From the cell containing the given text, extract its center point as [X, Y] coordinate. 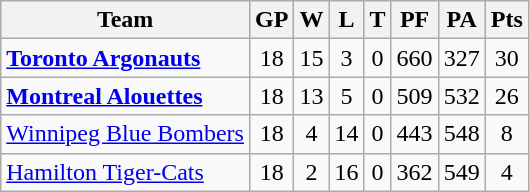
5 [346, 96]
14 [346, 134]
Toronto Argonauts [126, 58]
362 [414, 172]
PF [414, 20]
443 [414, 134]
8 [506, 134]
Pts [506, 20]
509 [414, 96]
Winnipeg Blue Bombers [126, 134]
532 [462, 96]
T [378, 20]
16 [346, 172]
548 [462, 134]
549 [462, 172]
30 [506, 58]
660 [414, 58]
W [312, 20]
PA [462, 20]
GP [271, 20]
15 [312, 58]
L [346, 20]
13 [312, 96]
2 [312, 172]
Team [126, 20]
327 [462, 58]
Hamilton Tiger-Cats [126, 172]
26 [506, 96]
3 [346, 58]
Montreal Alouettes [126, 96]
